From the cell containing the given text, extract its center point as (X, Y) coordinate. 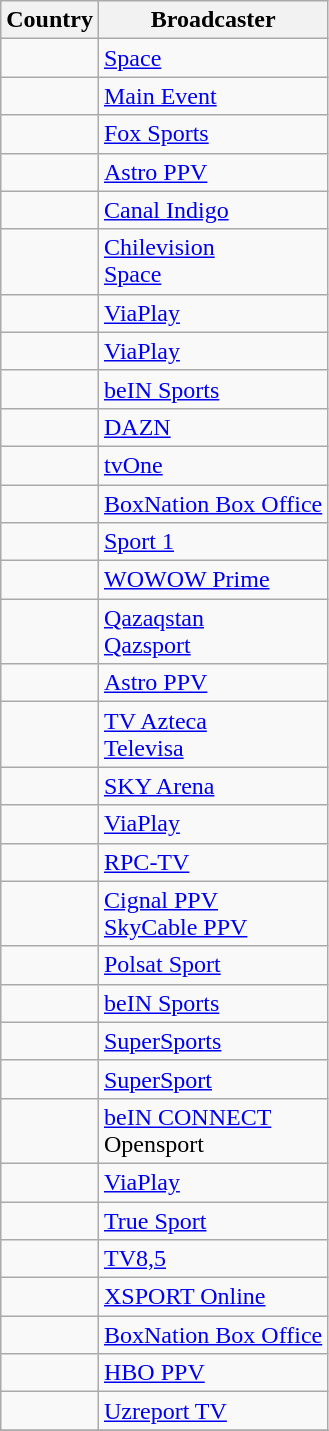
RPC-TV (212, 862)
Cignal PPV SkyCable PPV (212, 914)
TV Azteca Televisa (212, 734)
beIN CONNECT Opensport (212, 1130)
Broadcaster (212, 20)
Canal Indigo (212, 210)
Polsat Sport (212, 965)
Main Event (212, 96)
Country (50, 20)
HBO PPV (212, 1373)
SKY Arena (212, 786)
SuperSport (212, 1079)
Chilevision Space (212, 262)
TV8,5 (212, 1259)
XSPORT Online (212, 1297)
Uzreport TV (212, 1411)
Space (212, 58)
WOWOW Prime (212, 580)
SuperSports (212, 1041)
tvOne (212, 465)
DAZN (212, 427)
Sport 1 (212, 542)
Fox Sports (212, 134)
Qazaqstan Qazsport (212, 632)
True Sport (212, 1221)
